Capture the cell that displays the provided text and extract its [X, Y] central coordinate. 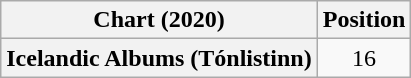
16 [364, 58]
Icelandic Albums (Tónlistinn) [159, 58]
Position [364, 20]
Chart (2020) [159, 20]
